Identify which cell holds the provided text, then report its [x, y] central coordinate. 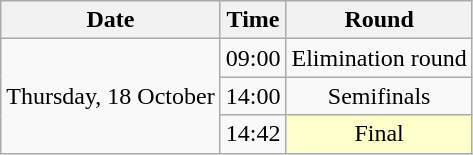
Time [253, 20]
Thursday, 18 October [110, 96]
Round [379, 20]
Final [379, 134]
09:00 [253, 58]
Date [110, 20]
14:00 [253, 96]
14:42 [253, 134]
Elimination round [379, 58]
Semifinals [379, 96]
